For the text-containing cell, return its midpoint in [X, Y] coordinate format. 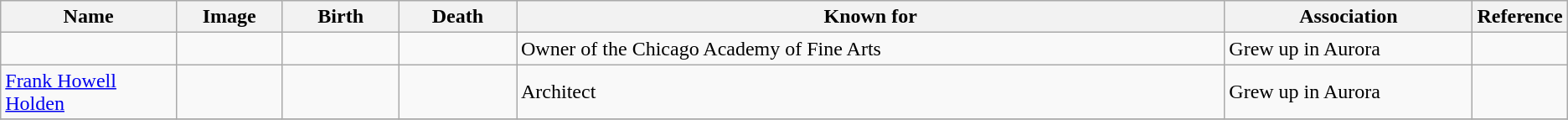
Birth [341, 17]
Reference [1519, 17]
Name [89, 17]
Architect [869, 92]
Death [457, 17]
Image [229, 17]
Association [1349, 17]
Frank Howell Holden [89, 92]
Owner of the Chicago Academy of Fine Arts [869, 49]
Known for [869, 17]
